Output the (X, Y) coordinate of the center of the cell containing the given text.  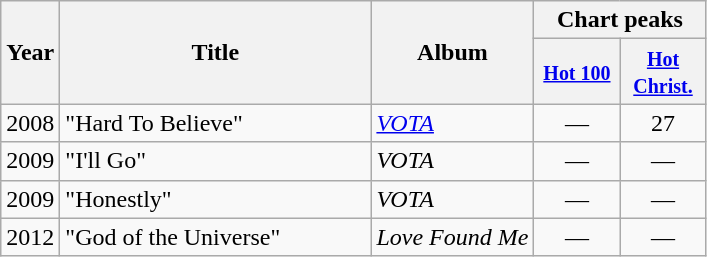
Year (30, 52)
2012 (30, 237)
27 (663, 123)
"God of the Universe" (216, 237)
Love Found Me (452, 237)
"Hard To Believe" (216, 123)
"Honestly" (216, 199)
2008 (30, 123)
Title (216, 52)
"I'll Go" (216, 161)
Chart peaks (620, 20)
Hot 100 (577, 72)
Hot Christ. (663, 72)
Album (452, 52)
